Pinpoint the cell where the given text exists, returning its (X, Y) midpoint coordinate. 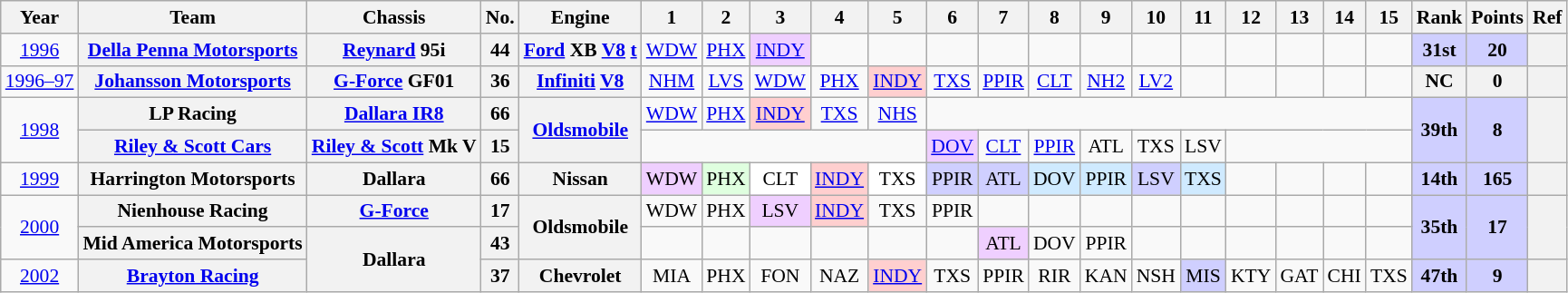
1 (672, 17)
RIR (1055, 276)
1996 (40, 50)
1996–97 (40, 82)
2002 (40, 276)
39th (1439, 131)
2 (725, 17)
NC (1439, 82)
7 (1003, 17)
36 (500, 82)
43 (500, 244)
6 (952, 17)
FON (780, 276)
NAZ (839, 276)
Year (40, 17)
Nissan (580, 179)
Reynard 95i (394, 50)
Mid America Motorsports (192, 244)
13 (1299, 17)
CHI (1345, 276)
3 (780, 17)
Ford XB V8 t (580, 50)
LV2 (1157, 82)
47th (1439, 276)
Points (1497, 17)
0 (1497, 82)
NH2 (1106, 82)
12 (1251, 17)
Riley & Scott Cars (192, 147)
MIS (1204, 276)
G-Force (394, 211)
Harrington Motorsports (192, 179)
5 (897, 17)
GAT (1299, 276)
Chevrolet (580, 276)
NHS (897, 114)
G-Force GF01 (394, 82)
14th (1439, 179)
14 (1345, 17)
Ref (1547, 17)
Team (192, 17)
Rank (1439, 17)
37 (500, 276)
Brayton Racing (192, 276)
2000 (40, 227)
Nienhouse Racing (192, 211)
Infiniti V8 (580, 82)
31st (1439, 50)
1998 (40, 131)
MIA (672, 276)
44 (500, 50)
LVS (725, 82)
165 (1497, 179)
Johansson Motorsports (192, 82)
20 (1497, 50)
11 (1204, 17)
Della Penna Motorsports (192, 50)
Engine (580, 17)
1999 (40, 179)
LP Racing (192, 114)
4 (839, 17)
KTY (1251, 276)
Chassis (394, 17)
No. (500, 17)
10 (1157, 17)
35th (1439, 227)
KAN (1106, 276)
NHM (672, 82)
Riley & Scott Mk V (394, 147)
Dallara IR8 (394, 114)
NSH (1157, 276)
